Identify which cell holds the provided text, then report its [x, y] central coordinate. 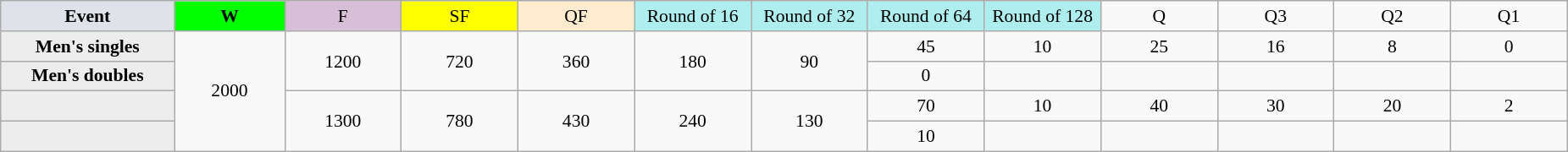
90 [809, 61]
Men's singles [88, 46]
Q2 [1393, 16]
780 [460, 122]
Round of 64 [926, 16]
360 [576, 61]
F [343, 16]
W [230, 16]
720 [460, 61]
430 [576, 122]
Round of 32 [809, 16]
240 [693, 122]
130 [809, 122]
180 [693, 61]
Men's doubles [88, 76]
70 [926, 106]
SF [460, 16]
Q3 [1276, 16]
Q [1159, 16]
QF [576, 16]
Q1 [1509, 16]
20 [1393, 106]
8 [1393, 46]
25 [1159, 46]
16 [1276, 46]
Round of 128 [1043, 16]
Round of 16 [693, 16]
2000 [230, 91]
Event [88, 16]
1300 [343, 122]
2 [1509, 106]
1200 [343, 61]
45 [926, 46]
40 [1159, 106]
30 [1276, 106]
